Locate the cell with the specified text and output its [X, Y] center coordinate. 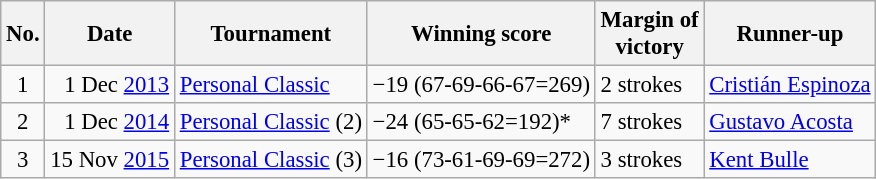
−16 (73-61-69-69=272) [481, 160]
1 Dec 2014 [110, 122]
Personal Classic (2) [270, 122]
Personal Classic [270, 85]
Gustavo Acosta [790, 122]
Runner-up [790, 34]
−19 (67-69-66-67=269) [481, 85]
Tournament [270, 34]
−24 (65-65-62=192)* [481, 122]
1 Dec 2013 [110, 85]
15 Nov 2015 [110, 160]
7 strokes [650, 122]
3 [23, 160]
1 [23, 85]
2 [23, 122]
Personal Classic (3) [270, 160]
2 strokes [650, 85]
No. [23, 34]
Margin ofvictory [650, 34]
Cristián Espinoza [790, 85]
Winning score [481, 34]
Date [110, 34]
3 strokes [650, 160]
Kent Bulle [790, 160]
